Search for the cell housing the specified text and yield its (X, Y) center coordinate. 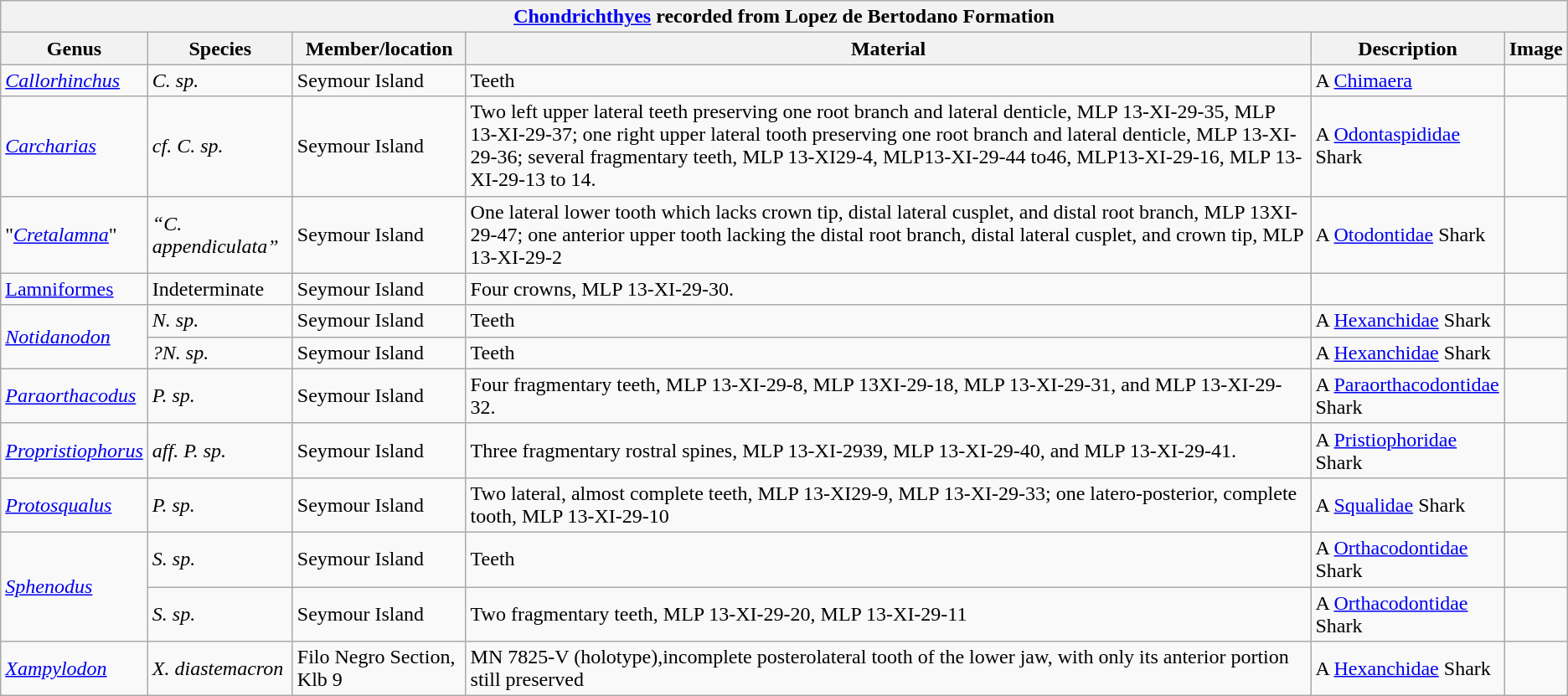
aff. P. sp. (219, 451)
Notidanodon (75, 337)
Paraorthacodus (75, 395)
Four crowns, MLP 13-XI-29-30. (888, 289)
Propristiophorus (75, 451)
A Otodontidae Shark (1407, 235)
Image (1536, 49)
Member/location (379, 49)
Species (219, 49)
Indeterminate (219, 289)
Carcharias (75, 146)
A Squalidae Shark (1407, 504)
X. diastemacron (219, 668)
MN 7825-V (holotype),incomplete posterolateral tooth of the lower jaw, with only its anterior portion still preserved (888, 668)
Lamniformes (75, 289)
cf. C. sp. (219, 146)
C. sp. (219, 80)
“C. appendiculata” (219, 235)
A Paraorthacodontidae Shark (1407, 395)
Chondrichthyes recorded from Lopez de Bertodano Formation (784, 17)
Callorhinchus (75, 80)
A Pristiophoridae Shark (1407, 451)
Filo Negro Section, Klb 9 (379, 668)
Two fragmentary teeth, MLP 13-XI-29-20, MLP 13-XI-29-11 (888, 613)
Four fragmentary teeth, MLP 13-XI-29-8, MLP 13XI-29-18, MLP 13-XI-29-31, and MLP 13-XI-29-32. (888, 395)
?N. sp. (219, 353)
A Chimaera (1407, 80)
Xampylodon (75, 668)
Description (1407, 49)
Material (888, 49)
Sphenodus (75, 586)
N. sp. (219, 321)
Two lateral, almost complete teeth, MLP 13-XI29-9, MLP 13-XI-29-33; one latero-posterior, complete tooth, MLP 13-XI-29-10 (888, 504)
Three fragmentary rostral spines, MLP 13-XI-2939, MLP 13-XI-29-40, and MLP 13-XI-29-41. (888, 451)
Protosqualus (75, 504)
"Cretalamna" (75, 235)
Genus (75, 49)
A Odontaspididae Shark (1407, 146)
